For the text-containing cell, return its midpoint in (X, Y) coordinate format. 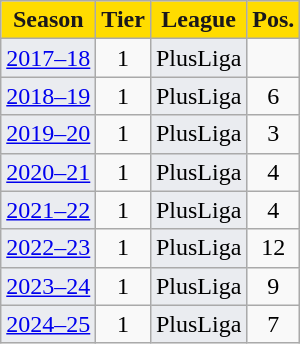
2023–24 (48, 286)
2024–25 (48, 324)
2018–19 (48, 96)
6 (274, 96)
3 (274, 134)
9 (274, 286)
2022–23 (48, 248)
2017–18 (48, 58)
2020–21 (48, 172)
Season (48, 20)
Pos. (274, 20)
7 (274, 324)
Tier (124, 20)
2019–20 (48, 134)
2021–22 (48, 210)
League (198, 20)
12 (274, 248)
